Find where the given text appears and provide that cell's center as (X, Y) coordinate. 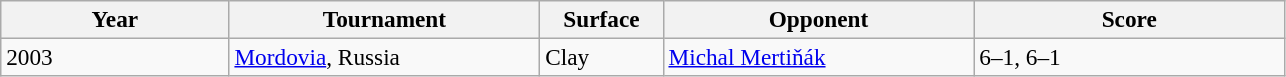
Score (1130, 19)
2003 (115, 57)
Mordovia, Russia (384, 57)
6–1, 6–1 (1130, 57)
Year (115, 19)
Tournament (384, 19)
Clay (602, 57)
Surface (602, 19)
Michal Mertiňák (818, 57)
Opponent (818, 19)
